Pinpoint the cell where the given text exists, returning its [x, y] midpoint coordinate. 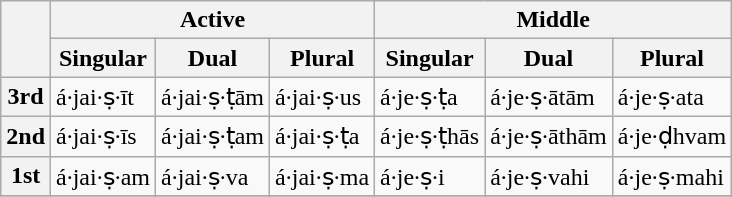
á·jai·ṣ·īs [104, 136]
á·je·ṣ·āthām [549, 136]
á·jai·ṣ·ṭām [213, 97]
á·je·ṣ·ṭa [430, 97]
Active [213, 20]
á·je·ṣ·ṭhās [430, 136]
á·jai·ṣ·am [104, 176]
3rd [26, 97]
á·je·ṣ·vahi [549, 176]
á·jai·ṣ·va [213, 176]
á·je·ṣ·ata [672, 97]
á·jai·ṣ·ṭa [322, 136]
Middle [554, 20]
á·jai·ṣ·ma [322, 176]
1st [26, 176]
á·jai·ṣ·īt [104, 97]
2nd [26, 136]
á·je·ṣ·ātām [549, 97]
á·je·ṣ·i [430, 176]
á·je·ḍhvam [672, 136]
á·jai·ṣ·ṭam [213, 136]
á·je·ṣ·mahi [672, 176]
á·jai·ṣ·us [322, 97]
